Provide the (x, y) coordinate of the cell's center where the given text is located.  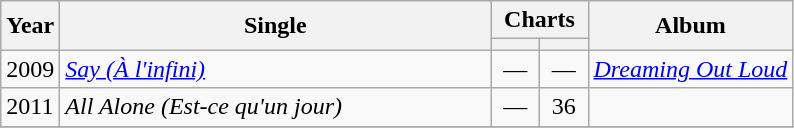
36 (564, 107)
2009 (30, 69)
2011 (30, 107)
Say (À l'infini) (276, 69)
Album (690, 26)
Charts (540, 20)
Single (276, 26)
Dreaming Out Loud (690, 69)
All Alone (Est-ce qu'un jour) (276, 107)
Year (30, 26)
